Determine the [x, y] coordinate at the center of the cell enclosing the given text.  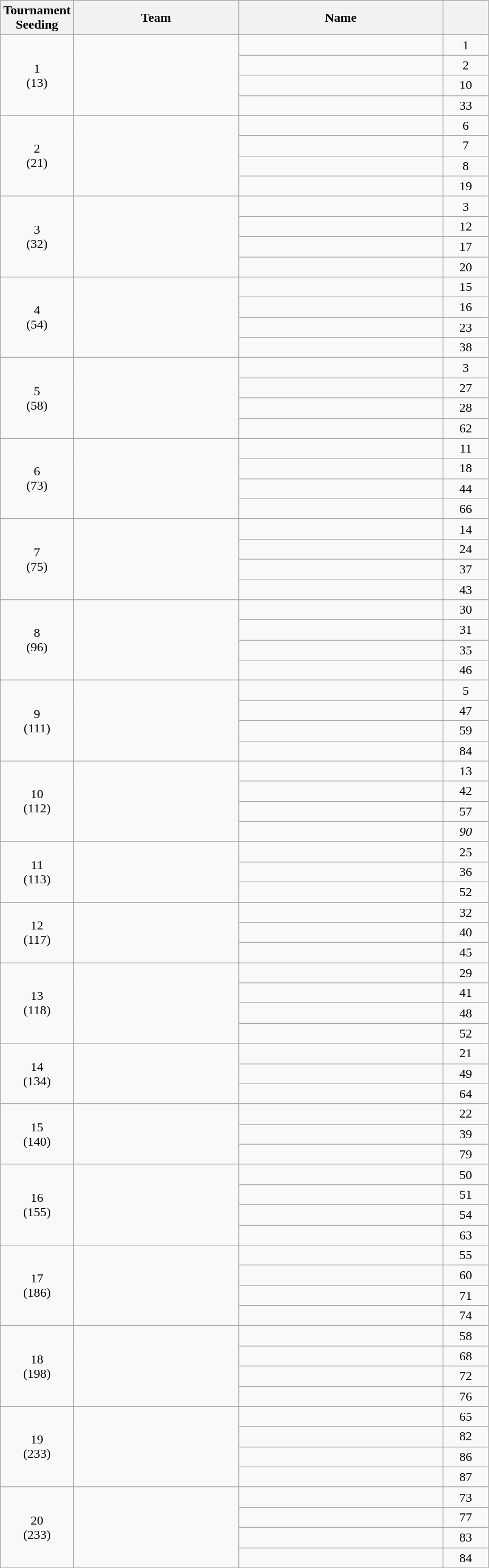
3(32) [37, 236]
68 [466, 1356]
16(155) [37, 1204]
11(113) [37, 872]
4(54) [37, 317]
31 [466, 630]
66 [466, 509]
71 [466, 1296]
11 [466, 448]
7 [466, 146]
12 [466, 226]
77 [466, 1517]
60 [466, 1275]
5(58) [37, 398]
54 [466, 1215]
36 [466, 872]
73 [466, 1497]
38 [466, 348]
Name [341, 18]
50 [466, 1174]
16 [466, 307]
6(73) [37, 479]
10(112) [37, 801]
15 [466, 287]
46 [466, 670]
57 [466, 811]
40 [466, 933]
64 [466, 1094]
49 [466, 1074]
1(13) [37, 75]
74 [466, 1316]
15(140) [37, 1134]
62 [466, 428]
Team [156, 18]
37 [466, 569]
35 [466, 650]
12(117) [37, 932]
32 [466, 912]
24 [466, 549]
17 [466, 246]
72 [466, 1376]
83 [466, 1537]
41 [466, 993]
45 [466, 953]
82 [466, 1437]
27 [466, 388]
47 [466, 711]
20 [466, 267]
29 [466, 973]
58 [466, 1336]
21 [466, 1053]
23 [466, 327]
55 [466, 1255]
51 [466, 1194]
44 [466, 489]
1 [466, 45]
48 [466, 1013]
14 [466, 529]
19(233) [37, 1447]
79 [466, 1154]
8 [466, 166]
13(118) [37, 1003]
13 [466, 771]
65 [466, 1416]
17(186) [37, 1286]
Tournament Seeding [37, 18]
43 [466, 590]
2 [466, 65]
18 [466, 468]
7(75) [37, 559]
6 [466, 126]
25 [466, 852]
28 [466, 408]
18(198) [37, 1366]
20(233) [37, 1527]
10 [466, 85]
30 [466, 610]
90 [466, 831]
76 [466, 1396]
87 [466, 1477]
33 [466, 105]
59 [466, 731]
8(96) [37, 640]
14(134) [37, 1074]
5 [466, 690]
2(21) [37, 156]
63 [466, 1235]
39 [466, 1134]
22 [466, 1114]
9(111) [37, 721]
86 [466, 1457]
42 [466, 791]
19 [466, 186]
